Provide the [X, Y] coordinate of the cell's center where the given text is located.  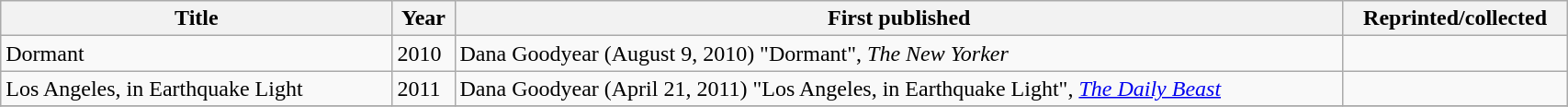
First published [898, 18]
Title [197, 18]
Dana Goodyear (August 9, 2010) "Dormant", The New Yorker [898, 53]
Dormant [197, 53]
Reprinted/collected [1455, 18]
2011 [423, 89]
Los Angeles, in Earthquake Light [197, 89]
Dana Goodyear (April 21, 2011) "Los Angeles, in Earthquake Light", The Daily Beast [898, 89]
2010 [423, 53]
Year [423, 18]
